For the text-containing cell, return its midpoint in [x, y] coordinate format. 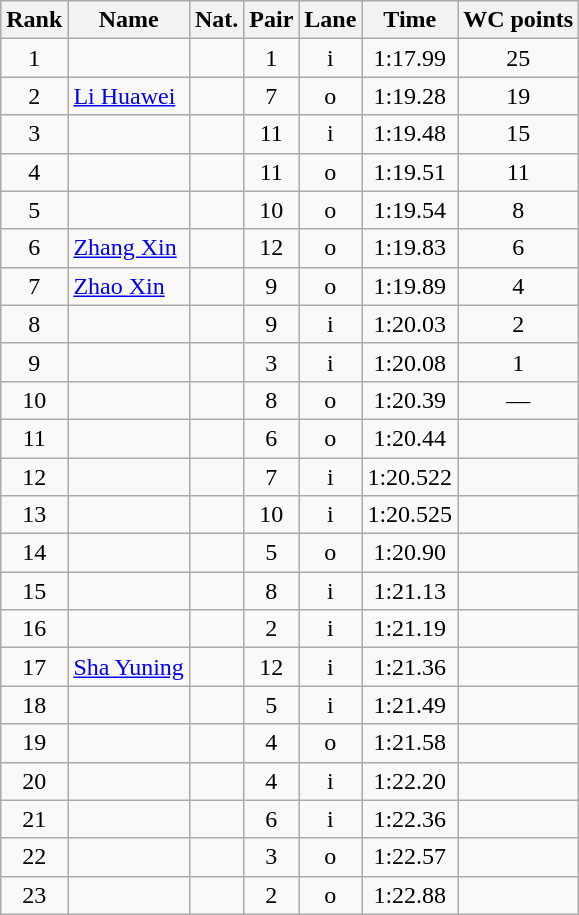
Nat. [216, 20]
1:17.99 [410, 58]
21 [34, 819]
23 [34, 895]
1:20.90 [410, 553]
Zhao Xin [129, 286]
Li Huawei [129, 96]
1:22.88 [410, 895]
1:20.522 [410, 477]
1:19.48 [410, 134]
Lane [330, 20]
1:21.58 [410, 743]
1:19.28 [410, 96]
13 [34, 515]
1:21.49 [410, 705]
18 [34, 705]
1:22.57 [410, 857]
1:21.19 [410, 629]
1:22.36 [410, 819]
Name [129, 20]
20 [34, 781]
Pair [272, 20]
22 [34, 857]
1:19.83 [410, 248]
1:20.44 [410, 438]
1:19.51 [410, 172]
25 [518, 58]
Zhang Xin [129, 248]
1:20.03 [410, 324]
1:21.36 [410, 667]
1:20.08 [410, 362]
Rank [34, 20]
WC points [518, 20]
14 [34, 553]
1:22.20 [410, 781]
16 [34, 629]
1:20.525 [410, 515]
17 [34, 667]
1:20.39 [410, 400]
1:19.54 [410, 210]
— [518, 400]
Time [410, 20]
1:19.89 [410, 286]
Sha Yuning [129, 667]
1:21.13 [410, 591]
